Return the (X, Y) coordinate for the center point of the cell that contains the specified text.  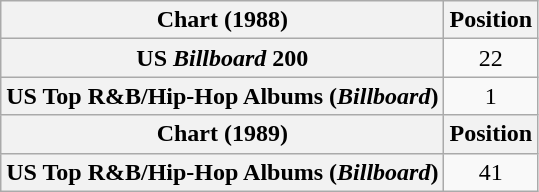
Chart (1988) (222, 20)
1 (491, 96)
US Billboard 200 (222, 58)
Chart (1989) (222, 134)
22 (491, 58)
41 (491, 172)
